Capture the cell that displays the provided text and extract its (x, y) central coordinate. 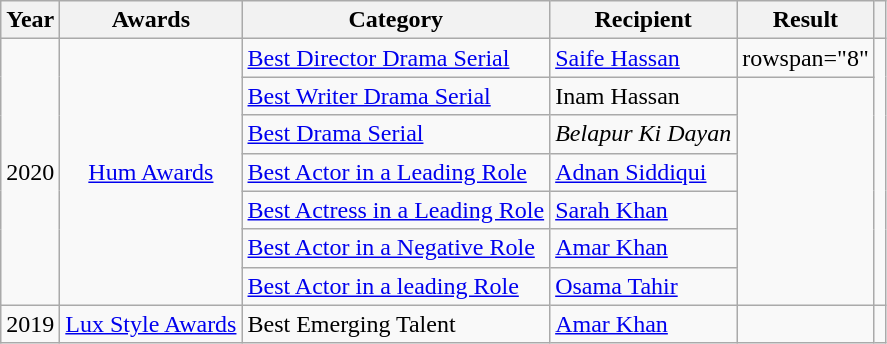
Category (396, 20)
Best Emerging Talent (396, 324)
rowspan="8" (806, 58)
2019 (30, 324)
Best Actress in a Leading Role (396, 210)
Best Actor in a Negative Role (396, 248)
Best Writer Drama Serial (396, 96)
Result (806, 20)
Adnan Siddiqui (644, 172)
Hum Awards (151, 172)
Saife Hassan (644, 58)
Inam Hassan (644, 96)
Best Actor in a leading Role (396, 286)
Sarah Khan (644, 210)
Year (30, 20)
Belapur Ki Dayan (644, 134)
Osama Tahir (644, 286)
Awards (151, 20)
Best Director Drama Serial (396, 58)
Best Drama Serial (396, 134)
2020 (30, 172)
Recipient (644, 20)
Best Actor in a Leading Role (396, 172)
Lux Style Awards (151, 324)
